Detect which cell encompasses the target text, then output its [X, Y] center coordinate. 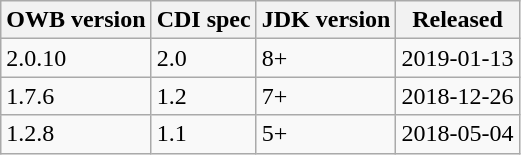
Released [458, 20]
2.0 [204, 58]
1.1 [204, 134]
CDI spec [204, 20]
2019-01-13 [458, 58]
1.7.6 [76, 96]
2018-12-26 [458, 96]
OWB version [76, 20]
2018-05-04 [458, 134]
2.0.10 [76, 58]
1.2 [204, 96]
8+ [326, 58]
JDK version [326, 20]
7+ [326, 96]
1.2.8 [76, 134]
5+ [326, 134]
